Return the [x, y] coordinate for the center point of the cell that contains the specified text.  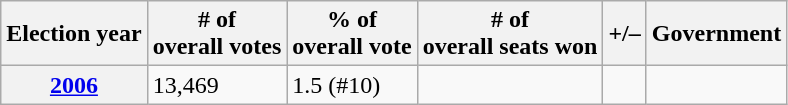
2006 [74, 85]
1.5 (#10) [352, 85]
# ofoverall seats won [510, 34]
Government [716, 34]
# ofoverall votes [217, 34]
13,469 [217, 85]
% ofoverall vote [352, 34]
Election year [74, 34]
+/– [624, 34]
